Locate the cell with the specified text and output its [x, y] center coordinate. 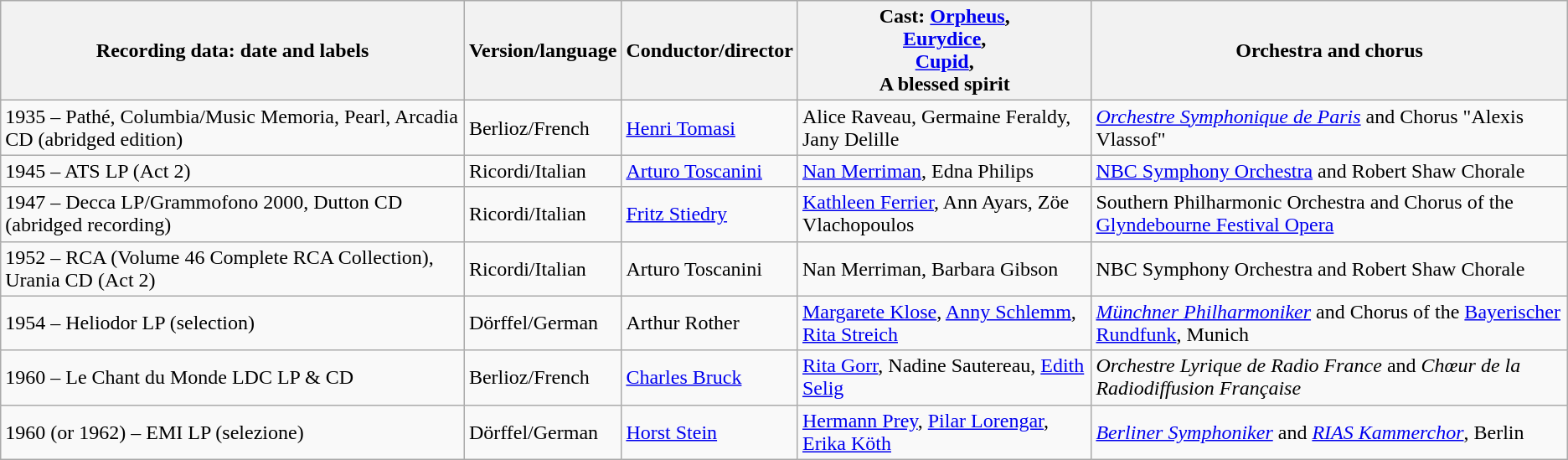
1954 – Heliodor LP (selection) [233, 323]
Nan Merriman, Edna Philips [944, 171]
1935 – Pathé, Columbia/Music Memoria, Pearl, Arcadia CD (abridged edition) [233, 127]
1952 – RCA (Volume 46 Complete RCA Collection), Urania CD (Act 2) [233, 268]
Conductor/director [710, 50]
Alice Raveau, Germaine Feraldy, Jany Delille [944, 127]
Orchestre Symphonique de Paris and Chorus "Alexis Vlassof" [1329, 127]
Arthur Rother [710, 323]
Orchestra and chorus [1329, 50]
Horst Stein [710, 432]
Margarete Klose, Anny Schlemm, Rita Streich [944, 323]
Rita Gorr, Nadine Sautereau, Edith Selig [944, 377]
Cast: Orpheus,Eurydice,Cupid,A blessed spirit [944, 50]
1960 (or 1962) – EMI LP (selezione) [233, 432]
Hermann Prey, Pilar Lorengar, Erika Köth [944, 432]
Kathleen Ferrier, Ann Ayars, Zöe Vlachopoulos [944, 214]
Southern Philharmonic Orchestra and Chorus of the Glyndebourne Festival Opera [1329, 214]
1945 – ATS LP (Act 2) [233, 171]
Fritz Stiedry [710, 214]
Version/language [543, 50]
Charles Bruck [710, 377]
Nan Merriman, Barbara Gibson [944, 268]
Henri Tomasi [710, 127]
1960 – Le Chant du Monde LDC LP & CD [233, 377]
Recording data: date and labels [233, 50]
Münchner Philharmoniker and Chorus of the Bayerischer Rundfunk, Munich [1329, 323]
1947 – Decca LP/Grammofono 2000, Dutton CD (abridged recording) [233, 214]
Berliner Symphoniker and RIAS Kammerchor, Berlin [1329, 432]
Orchestre Lyrique de Radio France and Chœur de la Radiodiffusion Française [1329, 377]
